From the cell containing the given text, extract its center point as [X, Y] coordinate. 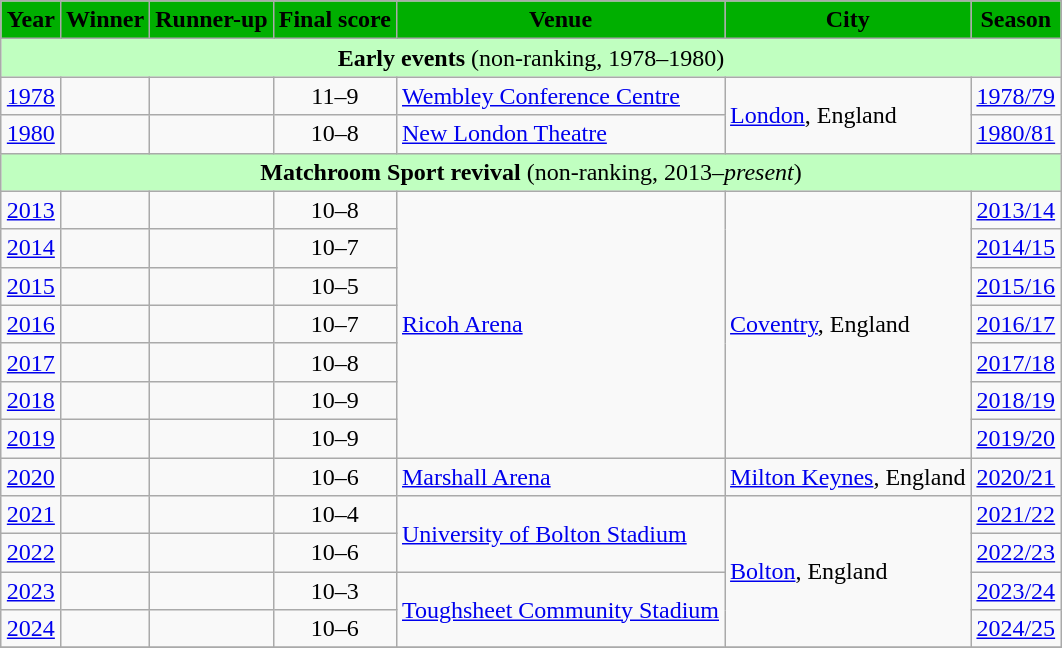
Early events (non-ranking, 1978–1980) [530, 58]
Matchroom Sport revival (non-ranking, 2013–present) [530, 172]
2020/21 [1016, 477]
2016/17 [1016, 324]
2020 [30, 477]
11–9 [334, 96]
2024 [30, 629]
2018 [30, 400]
2017 [30, 362]
2018/19 [1016, 400]
Coventry, England [848, 324]
Runner-up [212, 20]
2022 [30, 553]
1980/81 [1016, 134]
Marshall Arena [560, 477]
Milton Keynes, England [848, 477]
London, England [848, 115]
Toughsheet Community Stadium [560, 610]
Year [30, 20]
Bolton, England [848, 572]
2019 [30, 438]
1980 [30, 134]
2015 [30, 286]
2022/23 [1016, 553]
Season [1016, 20]
2013 [30, 210]
Venue [560, 20]
2015/16 [1016, 286]
City [848, 20]
Winner [104, 20]
10–4 [334, 515]
New London Theatre [560, 134]
2024/25 [1016, 629]
2019/20 [1016, 438]
1978/79 [1016, 96]
2014/15 [1016, 248]
Wembley Conference Centre [560, 96]
2014 [30, 248]
10–3 [334, 591]
Final score [334, 20]
2013/14 [1016, 210]
2021/22 [1016, 515]
2021 [30, 515]
2017/18 [1016, 362]
University of Bolton Stadium [560, 534]
2023 [30, 591]
2016 [30, 324]
1978 [30, 96]
Ricoh Arena [560, 324]
2023/24 [1016, 591]
10–5 [334, 286]
